Capture the cell that displays the provided text and extract its [x, y] central coordinate. 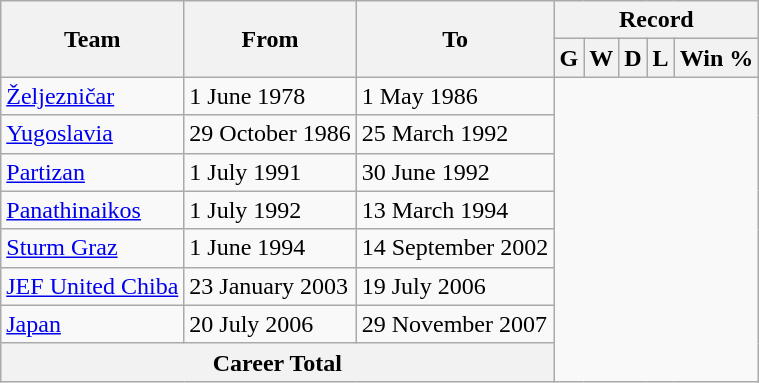
19 July 2006 [455, 286]
From [270, 39]
30 June 1992 [455, 172]
1 June 1978 [270, 96]
L [660, 58]
Partizan [92, 172]
G [569, 58]
14 September 2002 [455, 248]
Record [656, 20]
Yugoslavia [92, 134]
25 March 1992 [455, 134]
1 July 1992 [270, 210]
Japan [92, 324]
To [455, 39]
1 May 1986 [455, 96]
23 January 2003 [270, 286]
Team [92, 39]
Sturm Graz [92, 248]
Željezničar [92, 96]
1 July 1991 [270, 172]
JEF United Chiba [92, 286]
Career Total [278, 362]
20 July 2006 [270, 324]
29 November 2007 [455, 324]
1 June 1994 [270, 248]
13 March 1994 [455, 210]
W [602, 58]
Win % [716, 58]
D [633, 58]
Panathinaikos [92, 210]
29 October 1986 [270, 134]
